Locate the cell with the specified text and output its [x, y] center coordinate. 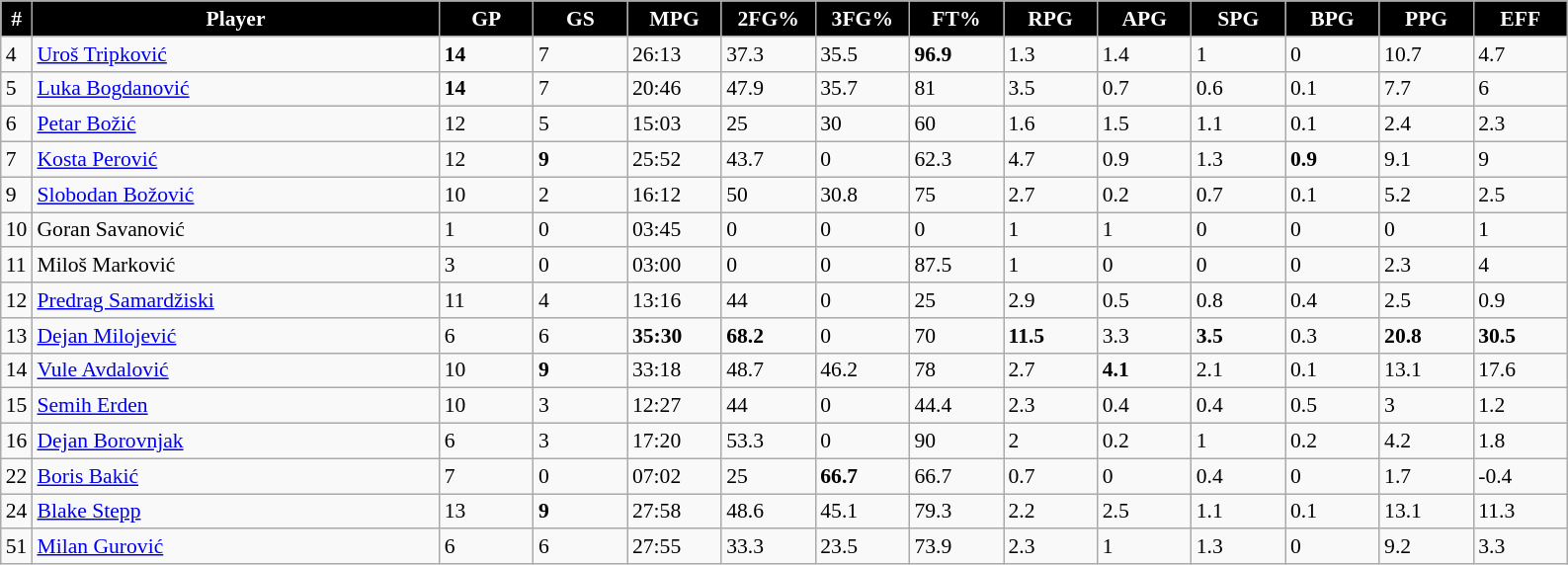
48.6 [769, 512]
17:20 [674, 442]
Petar Božić [235, 124]
0.8 [1239, 300]
PPG [1427, 19]
Goran Savanović [235, 230]
Semih Erden [235, 406]
9.1 [1427, 160]
78 [956, 370]
12:27 [674, 406]
Dejan Milojević [235, 336]
# [17, 19]
37.3 [769, 54]
33:18 [674, 370]
SPG [1239, 19]
2.9 [1051, 300]
16:12 [674, 195]
33.3 [769, 547]
11.3 [1520, 512]
4.2 [1427, 442]
MPG [674, 19]
2.1 [1239, 370]
Luka Bogdanović [235, 89]
30.5 [1520, 336]
7.7 [1427, 89]
35.7 [862, 89]
2.4 [1427, 124]
Miloš Marković [235, 266]
07:02 [674, 476]
APG [1144, 19]
24 [17, 512]
GS [581, 19]
Vule Avdalović [235, 370]
48.7 [769, 370]
27:58 [674, 512]
60 [956, 124]
1.2 [1520, 406]
25:52 [674, 160]
50 [769, 195]
FT% [956, 19]
1.7 [1427, 476]
Dejan Borovnjak [235, 442]
9.2 [1427, 547]
Boris Bakić [235, 476]
20.8 [1427, 336]
1.8 [1520, 442]
0.3 [1332, 336]
Uroš Tripković [235, 54]
17.6 [1520, 370]
53.3 [769, 442]
45.1 [862, 512]
03:45 [674, 230]
75 [956, 195]
11.5 [1051, 336]
35.5 [862, 54]
GP [486, 19]
62.3 [956, 160]
2FG% [769, 19]
Kosta Perović [235, 160]
47.9 [769, 89]
20:46 [674, 89]
Predrag Samardžiski [235, 300]
87.5 [956, 266]
2.2 [1051, 512]
EFF [1520, 19]
1.5 [1144, 124]
0.6 [1239, 89]
Blake Stepp [235, 512]
1.4 [1144, 54]
70 [956, 336]
30 [862, 124]
51 [17, 547]
44.4 [956, 406]
43.7 [769, 160]
BPG [1332, 19]
30.8 [862, 195]
26:13 [674, 54]
68.2 [769, 336]
4.1 [1144, 370]
-0.4 [1520, 476]
27:55 [674, 547]
15 [17, 406]
96.9 [956, 54]
35:30 [674, 336]
Slobodan Božović [235, 195]
23.5 [862, 547]
73.9 [956, 547]
90 [956, 442]
79.3 [956, 512]
46.2 [862, 370]
16 [17, 442]
81 [956, 89]
10.7 [1427, 54]
RPG [1051, 19]
3FG% [862, 19]
03:00 [674, 266]
5.2 [1427, 195]
15:03 [674, 124]
Milan Gurović [235, 547]
13:16 [674, 300]
1.6 [1051, 124]
Player [235, 19]
22 [17, 476]
